Determine the (X, Y) coordinate at the center of the cell enclosing the given text.  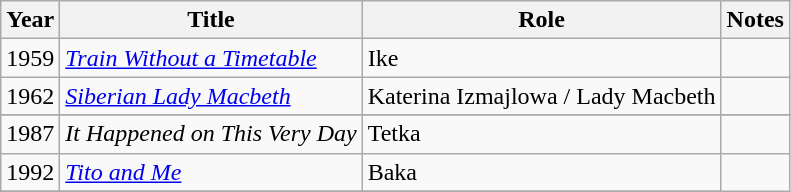
Notes (755, 20)
Baka (542, 172)
Tetka (542, 134)
Tito and Me (211, 172)
Title (211, 20)
It Happened on This Very Day (211, 134)
1962 (30, 96)
Katerina Izmajlowa / Lady Macbeth (542, 96)
Train Without a Timetable (211, 58)
1959 (30, 58)
Siberian Lady Macbeth (211, 96)
Year (30, 20)
Role (542, 20)
1987 (30, 134)
Ike (542, 58)
1992 (30, 172)
